From the cell containing the given text, extract its center point as [x, y] coordinate. 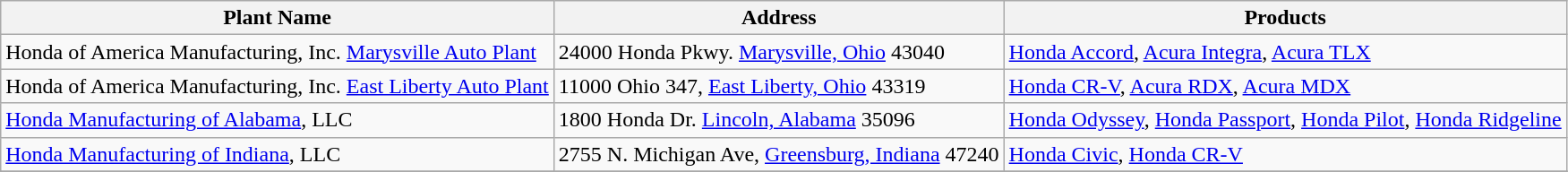
1800 Honda Dr. Lincoln, Alabama 35096 [779, 120]
Honda Civic, Honda CR-V [1285, 154]
Honda Manufacturing of Alabama, LLC [278, 120]
Honda CR-V, Acura RDX, Acura MDX [1285, 86]
Honda Odyssey, Honda Passport, Honda Pilot, Honda Ridgeline [1285, 120]
11000 Ohio 347, East Liberty, Ohio 43319 [779, 86]
Honda Manufacturing of Indiana, LLC [278, 154]
Address [779, 18]
Products [1285, 18]
Honda of America Manufacturing, Inc. East Liberty Auto Plant [278, 86]
Honda of America Manufacturing, Inc. Marysville Auto Plant [278, 52]
24000 Honda Pkwy. Marysville, Ohio 43040 [779, 52]
Plant Name [278, 18]
Honda Accord, Acura Integra, Acura TLX [1285, 52]
2755 N. Michigan Ave, Greensburg, Indiana 47240 [779, 154]
